Extract the [x, y] coordinate from the center of the cell holding the provided text.  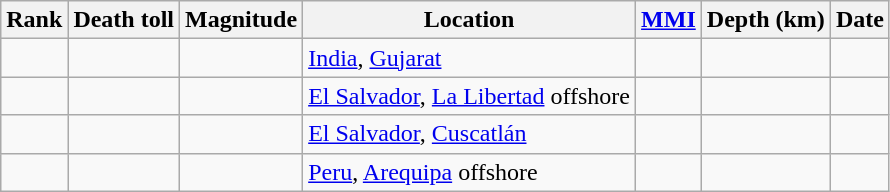
Date [860, 20]
India, Gujarat [470, 58]
El Salvador, La Libertad offshore [470, 96]
Rank [34, 20]
El Salvador, Cuscatlán [470, 134]
Location [470, 20]
Depth (km) [766, 20]
Magnitude [242, 20]
Death toll [124, 20]
Peru, Arequipa offshore [470, 172]
MMI [669, 20]
